For the text-containing cell, return its midpoint in (X, Y) coordinate format. 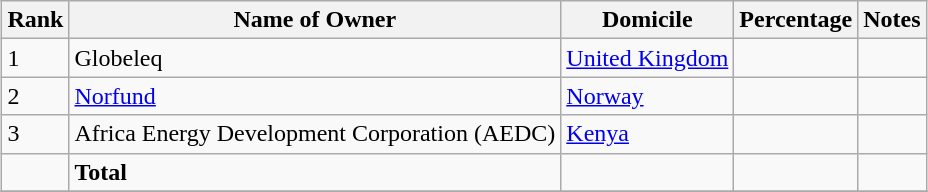
3 (36, 134)
United Kingdom (648, 58)
Total (315, 172)
Rank (36, 20)
Notes (892, 20)
Norfund (315, 96)
Norway (648, 96)
1 (36, 58)
Domicile (648, 20)
Africa Energy Development Corporation (AEDC) (315, 134)
Kenya (648, 134)
Percentage (796, 20)
Globeleq (315, 58)
2 (36, 96)
Name of Owner (315, 20)
